Provide the [x, y] coordinate of the cell's center where the given text is located.  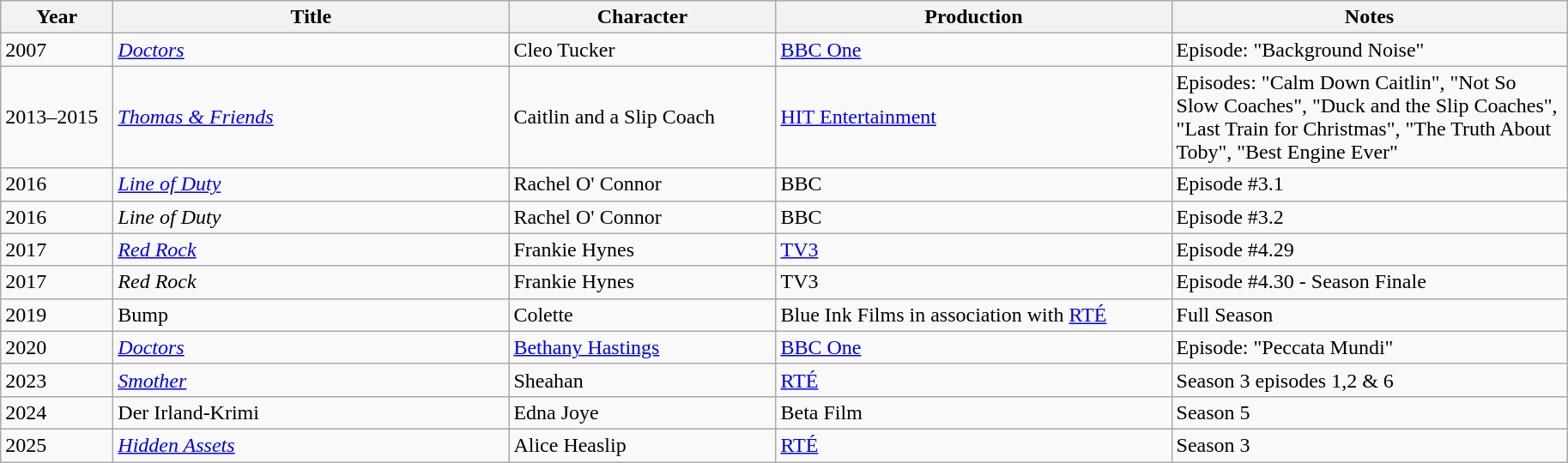
Episode #3.2 [1370, 217]
Edna Joye [642, 412]
Der Irland-Krimi [311, 412]
2023 [57, 380]
Cleo Tucker [642, 50]
Episode: "Background Noise" [1370, 50]
Hidden Assets [311, 445]
2020 [57, 347]
Alice Heaslip [642, 445]
Season 3 [1370, 445]
Bump [311, 315]
Notes [1370, 17]
Season 3 episodes 1,2 & 6 [1370, 380]
Bethany Hastings [642, 347]
2013–2015 [57, 117]
Character [642, 17]
Colette [642, 315]
HIT Entertainment [973, 117]
Sheahan [642, 380]
Episode #3.1 [1370, 184]
2025 [57, 445]
Episode: "Peccata Mundi" [1370, 347]
Smother [311, 380]
Episode #4.30 - Season Finale [1370, 282]
Full Season [1370, 315]
2024 [57, 412]
Season 5 [1370, 412]
Episode #4.29 [1370, 250]
Thomas & Friends [311, 117]
Beta Film [973, 412]
2007 [57, 50]
2019 [57, 315]
Year [57, 17]
Title [311, 17]
Blue Ink Films in association with RTÉ [973, 315]
Production [973, 17]
Caitlin and a Slip Coach [642, 117]
